Extract the (X, Y) coordinate from the center of the cell holding the provided text.  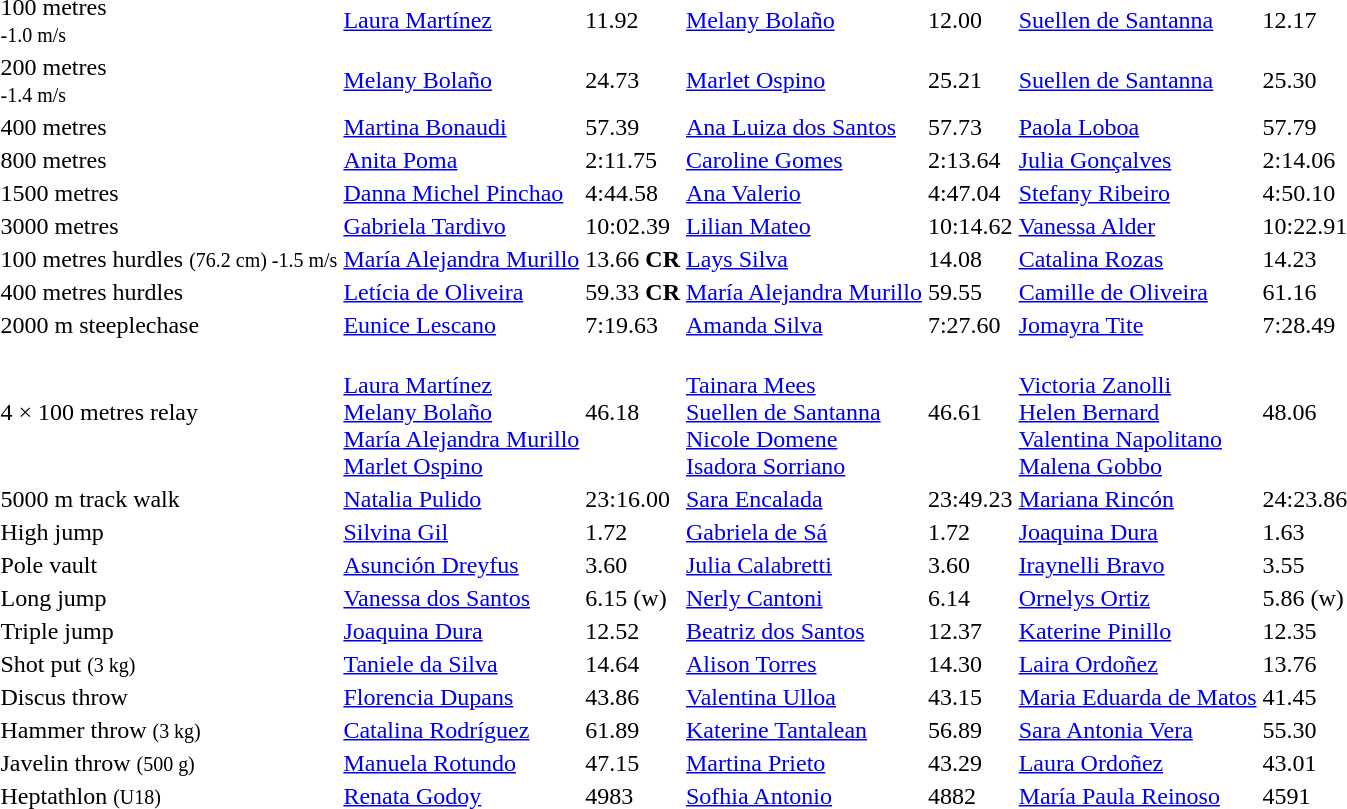
46.61 (970, 412)
Ana Luiza dos Santos (804, 127)
Iraynelli Bravo (1138, 565)
4:44.58 (633, 193)
Camille de Oliveira (1138, 292)
Julia Calabretti (804, 565)
7:27.60 (970, 325)
47.15 (633, 763)
6.14 (970, 598)
56.89 (970, 730)
Nerly Cantoni (804, 598)
Vanessa Alder (1138, 226)
43.15 (970, 697)
Julia Gonçalves (1138, 160)
Asunción Dreyfus (462, 565)
Suellen de Santanna (1138, 80)
25.21 (970, 80)
13.66 CR (633, 259)
57.73 (970, 127)
Lilian Mateo (804, 226)
Vanessa dos Santos (462, 598)
Tainara MeesSuellen de SantannaNicole DomeneIsadora Sorriano (804, 412)
Ana Valerio (804, 193)
Lays Silva (804, 259)
6.15 (w) (633, 598)
23:16.00 (633, 499)
Victoria ZanolliHelen BernardValentina NapolitanoMalena Gobbo (1138, 412)
Catalina Rodríguez (462, 730)
Melany Bolaño (462, 80)
12.37 (970, 631)
Laura Ordoñez (1138, 763)
43.29 (970, 763)
Mariana Rincón (1138, 499)
Jomayra Tite (1138, 325)
Sara Antonia Vera (1138, 730)
14.64 (633, 664)
12.52 (633, 631)
Anita Poma (462, 160)
Valentina Ulloa (804, 697)
Stefany Ribeiro (1138, 193)
Natalia Pulido (462, 499)
Maria Eduarda de Matos (1138, 697)
Laira Ordoñez (1138, 664)
Marlet Ospino (804, 80)
Alison Torres (804, 664)
Beatriz dos Santos (804, 631)
59.33 CR (633, 292)
4:47.04 (970, 193)
Eunice Lescano (462, 325)
10:02.39 (633, 226)
Katerine Pinillo (1138, 631)
Gabriela Tardivo (462, 226)
Amanda Silva (804, 325)
Florencia Dupans (462, 697)
Laura MartínezMelany BolañoMaría Alejandra MurilloMarlet Ospino (462, 412)
24.73 (633, 80)
Martina Bonaudi (462, 127)
59.55 (970, 292)
Manuela Rotundo (462, 763)
Taniele da Silva (462, 664)
46.18 (633, 412)
23:49.23 (970, 499)
57.39 (633, 127)
Catalina Rozas (1138, 259)
Sara Encalada (804, 499)
Caroline Gomes (804, 160)
Paola Loboa (1138, 127)
Ornelys Ortiz (1138, 598)
2:13.64 (970, 160)
10:14.62 (970, 226)
7:19.63 (633, 325)
Danna Michel Pinchao (462, 193)
Martina Prieto (804, 763)
Katerine Tantalean (804, 730)
14.08 (970, 259)
61.89 (633, 730)
2:11.75 (633, 160)
Gabriela de Sá (804, 532)
Letícia de Oliveira (462, 292)
Silvina Gil (462, 532)
14.30 (970, 664)
43.86 (633, 697)
